Pinpoint the cell where the given text exists, returning its [X, Y] midpoint coordinate. 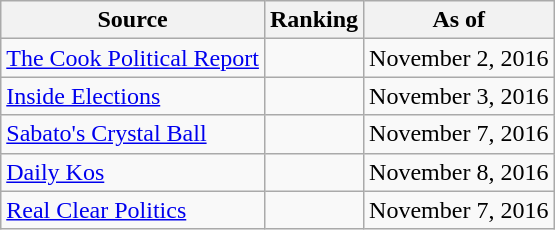
November 3, 2016 [459, 96]
November 8, 2016 [459, 172]
Daily Kos [133, 172]
Sabato's Crystal Ball [133, 134]
November 2, 2016 [459, 58]
Source [133, 20]
As of [459, 20]
Inside Elections [133, 96]
Ranking [314, 20]
Real Clear Politics [133, 210]
The Cook Political Report [133, 58]
